Return [X, Y] of the center of cell containing provided text 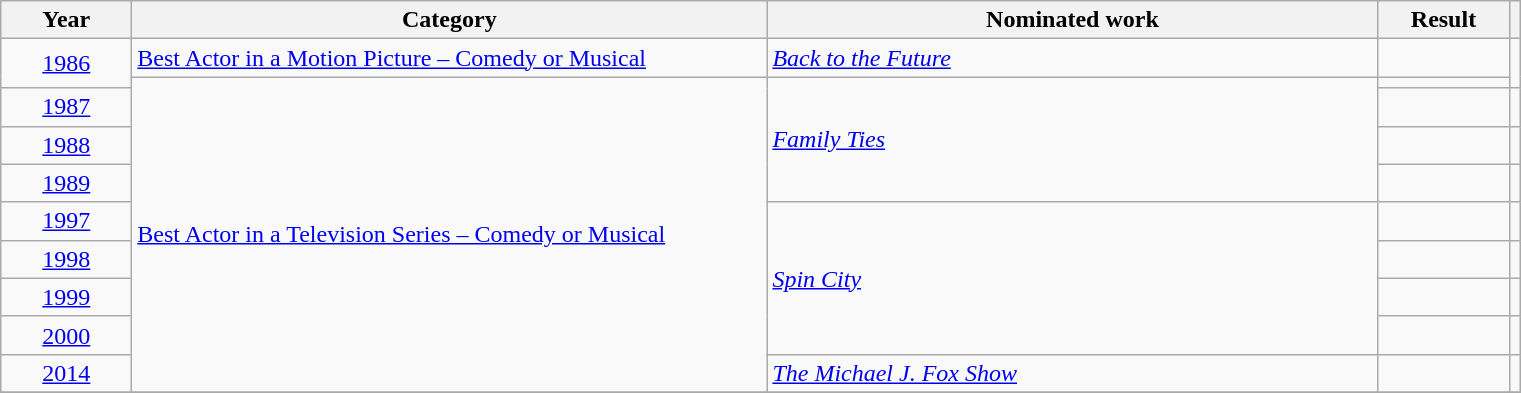
Category [450, 20]
1988 [66, 145]
Best Actor in a Motion Picture – Comedy or Musical [450, 58]
1997 [66, 221]
1986 [66, 64]
Result [1444, 20]
Best Actor in a Television Series – Comedy or Musical [450, 235]
The Michael J. Fox Show [1072, 373]
Year [66, 20]
1987 [66, 107]
Nominated work [1072, 20]
Back to the Future [1072, 58]
1999 [66, 297]
Family Ties [1072, 140]
1998 [66, 259]
Spin City [1072, 278]
2000 [66, 335]
2014 [66, 373]
1989 [66, 183]
